Return the [x, y] coordinate for the center point of the cell that contains the specified text.  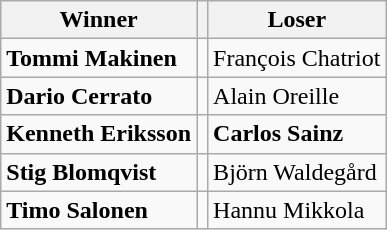
Hannu Mikkola [297, 210]
Alain Oreille [297, 96]
Timo Salonen [99, 210]
Björn Waldegård [297, 172]
Stig Blomqvist [99, 172]
Kenneth Eriksson [99, 134]
Loser [297, 20]
Winner [99, 20]
Carlos Sainz [297, 134]
Tommi Makinen [99, 58]
Dario Cerrato [99, 96]
François Chatriot [297, 58]
